Identify which cell holds the provided text, then report its (X, Y) central coordinate. 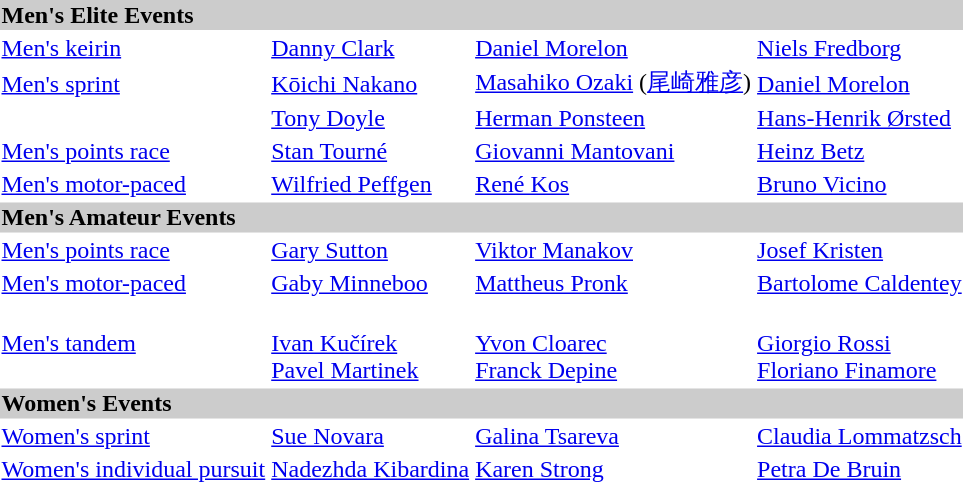
Women's Events (482, 403)
Stan Tourné (370, 151)
Masahiko Ozaki (尾崎雅彦) (614, 83)
Daniel Morelon (614, 48)
Herman Ponsteen (614, 119)
Women's sprint (134, 437)
Mattheus Pronk (614, 283)
Galina Tsareva (614, 437)
Danny Clark (370, 48)
Gaby Minneboo (370, 283)
Kōichi Nakano (370, 83)
Men's keirin (134, 48)
Ivan Kučírek Pavel Martinek (370, 344)
Men's tandem (134, 344)
Gary Sutton (370, 251)
Men's sprint (134, 83)
Sue Novara (370, 437)
Giovanni Mantovani (614, 151)
Wilfried Peffgen (370, 185)
Men's Elite Events (482, 15)
Men's Amateur Events (482, 217)
René Kos (614, 185)
Viktor Manakov (614, 251)
Yvon Cloarec Franck Depine (614, 344)
Tony Doyle (370, 119)
